Locate the cell with the specified text and output its [x, y] center coordinate. 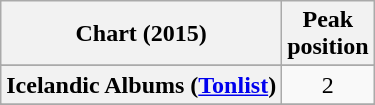
Peakposition [328, 34]
Chart (2015) [142, 34]
Icelandic Albums (Tonlist) [142, 85]
2 [328, 85]
